Return the [X, Y] coordinate for the center point of the cell that contains the specified text.  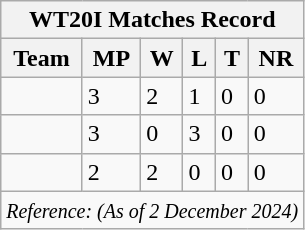
NR [276, 58]
W [162, 58]
Team [42, 58]
Reference: (As of 2 December 2024) [152, 210]
WT20I Matches Record [152, 20]
L [200, 58]
T [232, 58]
1 [200, 96]
MP [111, 58]
